Output the (X, Y) coordinate of the center of the cell containing the given text.  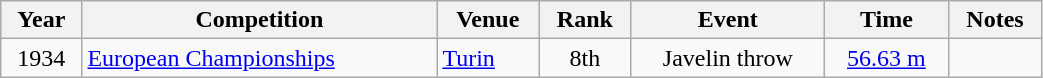
8th (585, 58)
Time (886, 20)
Venue (488, 20)
Javelin throw (728, 58)
56.63 m (886, 58)
Event (728, 20)
European Championships (260, 58)
Notes (995, 20)
Turin (488, 58)
Year (42, 20)
1934 (42, 58)
Rank (585, 20)
Competition (260, 20)
